Search for the cell housing the specified text and yield its (X, Y) center coordinate. 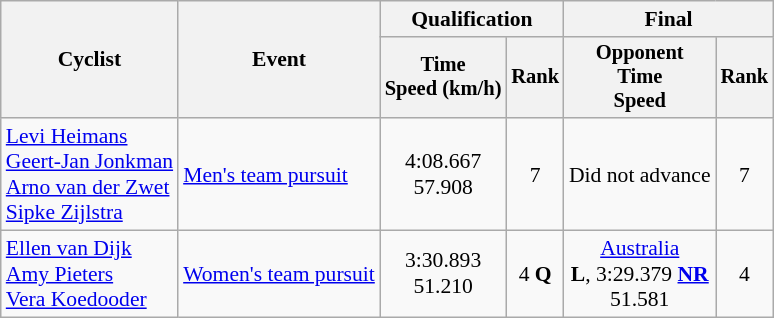
Did not advance (640, 174)
TimeSpeed (km/h) (444, 78)
Men's team pursuit (279, 174)
3:30.89351.210 (444, 274)
Qualification (472, 19)
AustraliaL, 3:29.379 NR51.581 (640, 274)
4:08.66757.908 (444, 174)
4 Q (535, 274)
OpponentTimeSpeed (640, 78)
4 (745, 274)
Ellen van DijkAmy PietersVera Koedooder (90, 274)
Cyclist (90, 60)
Final (668, 19)
Event (279, 60)
Levi HeimansGeert-Jan JonkmanArno van der ZwetSipke Zijlstra (90, 174)
Women's team pursuit (279, 274)
